Capture the cell that displays the provided text and extract its [x, y] central coordinate. 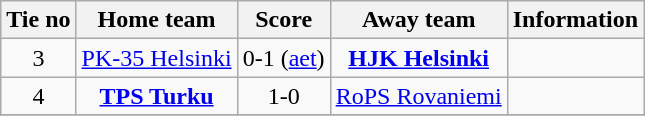
Information [575, 20]
Away team [418, 20]
3 [38, 58]
Score [284, 20]
RoPS Rovaniemi [418, 96]
1-0 [284, 96]
PK-35 Helsinki [156, 58]
4 [38, 96]
TPS Turku [156, 96]
0-1 (aet) [284, 58]
Tie no [38, 20]
Home team [156, 20]
HJK Helsinki [418, 58]
